Provide the (x, y) coordinate of the cell's center where the given text is located.  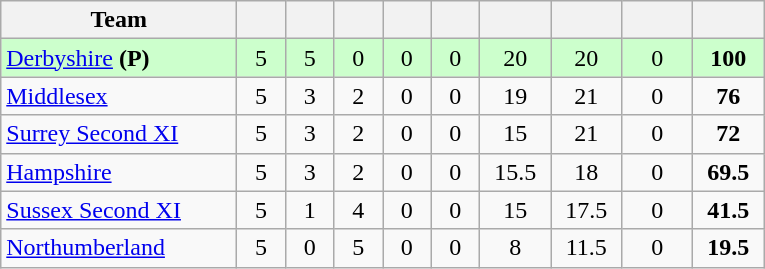
18 (586, 172)
Hampshire (119, 172)
Derbyshire (P) (119, 58)
4 (358, 210)
15.5 (516, 172)
19.5 (728, 248)
100 (728, 58)
19 (516, 96)
Northumberland (119, 248)
Middlesex (119, 96)
Team (119, 20)
69.5 (728, 172)
76 (728, 96)
11.5 (586, 248)
Surrey Second XI (119, 134)
8 (516, 248)
1 (310, 210)
17.5 (586, 210)
Sussex Second XI (119, 210)
41.5 (728, 210)
72 (728, 134)
